Find where the given text appears and provide that cell's center as [X, Y] coordinate. 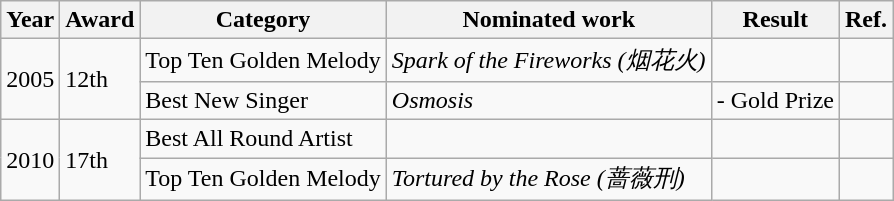
12th [100, 80]
17th [100, 160]
Osmosis [548, 100]
Category [264, 20]
2010 [30, 160]
Best New Singer [264, 100]
Spark of the Fireworks (烟花火) [548, 60]
2005 [30, 80]
Nominated work [548, 20]
Year [30, 20]
Tortured by the Rose (蔷薇刑) [548, 180]
- Gold Prize [775, 100]
Result [775, 20]
Ref. [866, 20]
Award [100, 20]
Best All Round Artist [264, 138]
